Return (X, Y) of the center of cell containing provided text 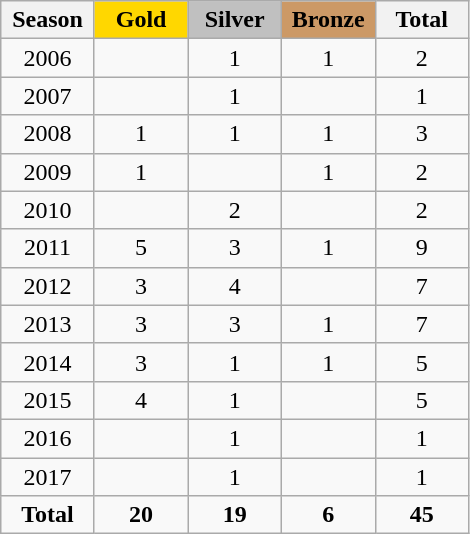
Silver (235, 20)
2012 (48, 286)
2007 (48, 96)
2011 (48, 248)
2014 (48, 362)
Gold (141, 20)
19 (235, 515)
45 (422, 515)
Season (48, 20)
2008 (48, 134)
2009 (48, 172)
2015 (48, 400)
Bronze (328, 20)
2010 (48, 210)
20 (141, 515)
2006 (48, 58)
9 (422, 248)
2017 (48, 477)
6 (328, 515)
2016 (48, 438)
2013 (48, 324)
